Pinpoint the cell where the given text exists, returning its [x, y] midpoint coordinate. 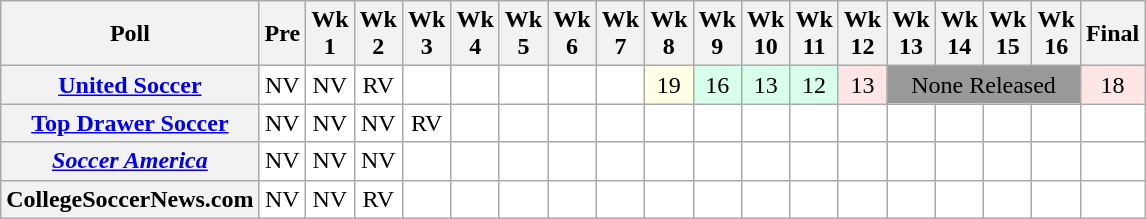
Wk10 [765, 34]
Poll [130, 34]
United Soccer [130, 85]
Top Drawer Soccer [130, 123]
16 [717, 85]
Wk8 [669, 34]
Wk2 [378, 34]
18 [1112, 85]
Wk14 [959, 34]
Pre [282, 34]
CollegeSoccerNews.com [130, 199]
19 [669, 85]
Wk12 [862, 34]
Wk5 [523, 34]
Wk11 [814, 34]
Final [1112, 34]
Soccer America [130, 161]
Wk4 [475, 34]
Wk6 [572, 34]
Wk15 [1008, 34]
Wk7 [620, 34]
Wk3 [426, 34]
Wk9 [717, 34]
12 [814, 85]
None Released [984, 85]
Wk13 [911, 34]
Wk16 [1056, 34]
Wk1 [330, 34]
